Output the (X, Y) coordinate of the center of the cell containing the given text.  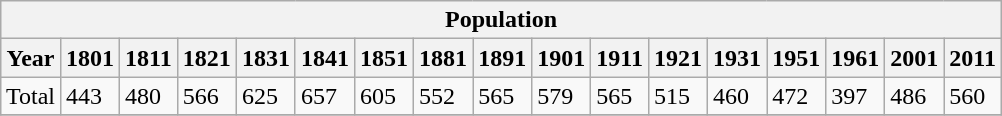
605 (384, 96)
2011 (973, 58)
579 (562, 96)
552 (444, 96)
Year (30, 58)
1921 (678, 58)
1891 (502, 58)
625 (266, 96)
2001 (914, 58)
1931 (738, 58)
472 (796, 96)
515 (678, 96)
1801 (90, 58)
480 (149, 96)
1821 (206, 58)
1951 (796, 58)
1841 (324, 58)
657 (324, 96)
1831 (266, 58)
1901 (562, 58)
Total (30, 96)
443 (90, 96)
560 (973, 96)
1911 (620, 58)
1811 (149, 58)
1851 (384, 58)
Population (500, 20)
486 (914, 96)
1881 (444, 58)
566 (206, 96)
1961 (856, 58)
397 (856, 96)
460 (738, 96)
